Capture the cell that displays the provided text and extract its [x, y] central coordinate. 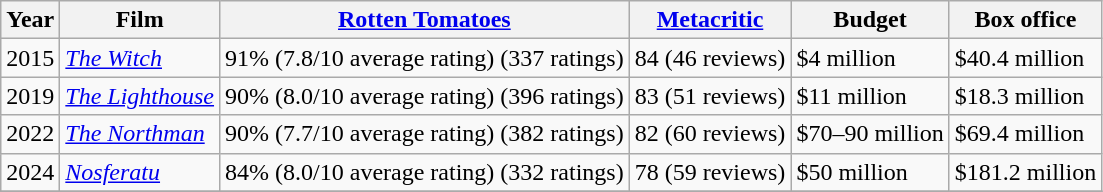
83 (51 reviews) [710, 96]
$18.3 million [1025, 96]
Metacritic [710, 20]
Nosferatu [140, 172]
91% (7.8/10 average rating) (337 ratings) [425, 58]
Film [140, 20]
$50 million [870, 172]
2024 [30, 172]
$4 million [870, 58]
2019 [30, 96]
The Northman [140, 134]
Year [30, 20]
The Lighthouse [140, 96]
$11 million [870, 96]
$70–90 million [870, 134]
Budget [870, 20]
78 (59 reviews) [710, 172]
2022 [30, 134]
84% (8.0/10 average rating) (332 ratings) [425, 172]
$181.2 million [1025, 172]
The Witch [140, 58]
Box office [1025, 20]
2015 [30, 58]
$40.4 million [1025, 58]
84 (46 reviews) [710, 58]
90% (7.7/10 average rating) (382 ratings) [425, 134]
$69.4 million [1025, 134]
82 (60 reviews) [710, 134]
Rotten Tomatoes [425, 20]
90% (8.0/10 average rating) (396 ratings) [425, 96]
